Capture the cell that displays the provided text and extract its (x, y) central coordinate. 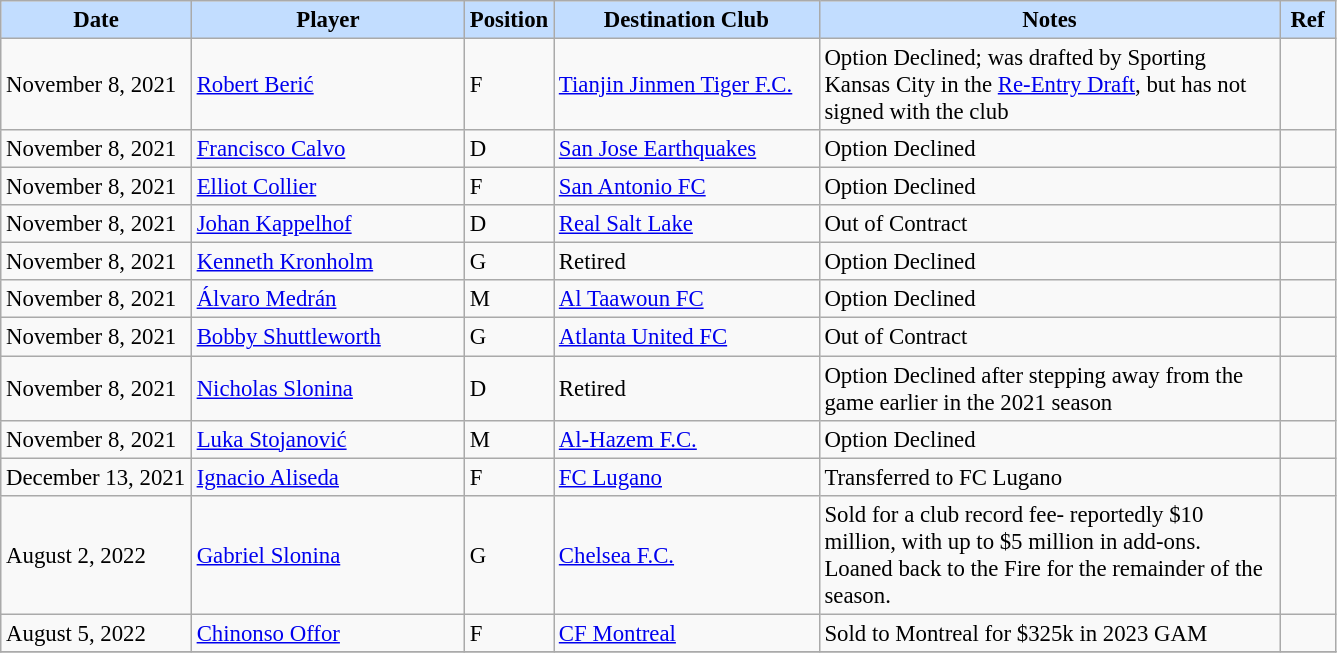
Notes (1050, 20)
Bobby Shuttleworth (328, 337)
Francisco Calvo (328, 149)
Nicholas Slonina (328, 388)
August 5, 2022 (96, 633)
Date (96, 20)
Johan Kappelhof (328, 224)
Real Salt Lake (687, 224)
Kenneth Kronholm (328, 262)
Robert Berić (328, 85)
Elliot Collier (328, 187)
August 2, 2022 (96, 554)
Option Declined after stepping away from the game earlier in the 2021 season (1050, 388)
Chelsea F.C. (687, 554)
San Antonio FC (687, 187)
San Jose Earthquakes (687, 149)
CF Montreal (687, 633)
Player (328, 20)
FC Lugano (687, 477)
Al Taawoun FC (687, 299)
Position (508, 20)
December 13, 2021 (96, 477)
Tianjin Jinmen Tiger F.C. (687, 85)
Transferred to FC Lugano (1050, 477)
Chinonso Offor (328, 633)
Ignacio Aliseda (328, 477)
Option Declined; was drafted by Sporting Kansas City in the Re-Entry Draft, but has not signed with the club (1050, 85)
Atlanta United FC (687, 337)
Gabriel Slonina (328, 554)
Sold to Montreal for $325k in 2023 GAM (1050, 633)
Ref (1308, 20)
Álvaro Medrán (328, 299)
Sold for a club record fee- reportedly $10 million, with up to $5 million in add-ons. Loaned back to the Fire for the remainder of the season. (1050, 554)
Luka Stojanović (328, 439)
Destination Club (687, 20)
Al-Hazem F.C. (687, 439)
